Identify which cell holds the provided text, then report its [x, y] central coordinate. 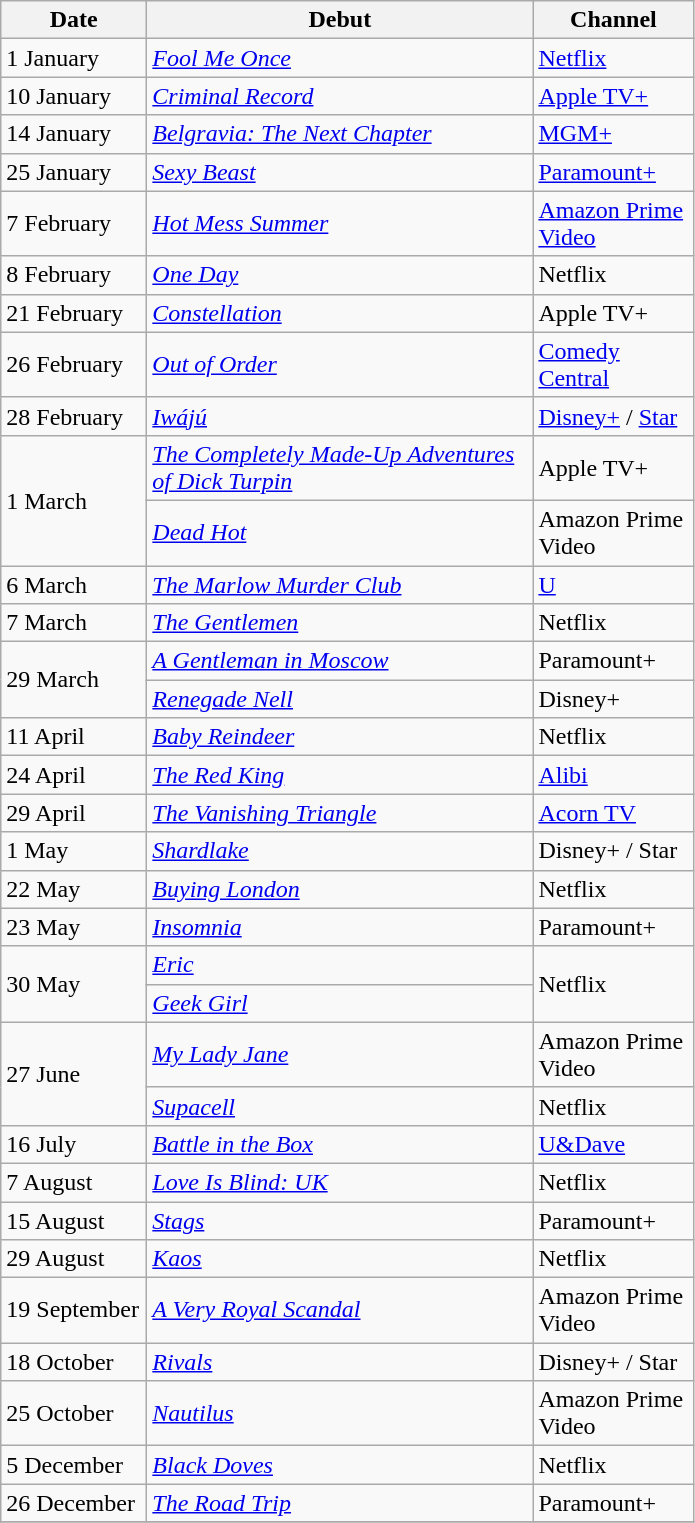
15 August [74, 1221]
6 March [74, 585]
22 May [74, 889]
The Completely Made-Up Adventures of Dick Turpin [340, 468]
MGM+ [614, 134]
Belgravia: The Next Chapter [340, 134]
7 March [74, 623]
U [614, 585]
Dead Hot [340, 532]
26 February [74, 364]
Comedy Central [614, 364]
Out of Order [340, 364]
A Gentleman in Moscow [340, 661]
Love Is Blind: UK [340, 1182]
Nautilus [340, 1414]
25 January [74, 172]
Geek Girl [340, 1003]
14 January [74, 134]
Battle in the Box [340, 1144]
19 September [74, 1310]
Hot Mess Summer [340, 224]
The Road Trip [340, 1503]
Stags [340, 1221]
27 June [74, 1074]
1 May [74, 851]
Black Doves [340, 1465]
29 April [74, 813]
29 August [74, 1259]
16 July [74, 1144]
Debut [340, 20]
Insomnia [340, 927]
25 October [74, 1414]
Renegade Nell [340, 699]
Constellation [340, 313]
The Gentlemen [340, 623]
11 April [74, 737]
30 May [74, 984]
10 January [74, 96]
24 April [74, 775]
29 March [74, 680]
1 March [74, 500]
The Vanishing Triangle [340, 813]
26 December [74, 1503]
A Very Royal Scandal [340, 1310]
Acorn TV [614, 813]
18 October [74, 1362]
23 May [74, 927]
The Marlow Murder Club [340, 585]
21 February [74, 313]
Rivals [340, 1362]
Shardlake [340, 851]
Date [74, 20]
One Day [340, 275]
Supacell [340, 1106]
1 January [74, 58]
Criminal Record [340, 96]
Fool Me Once [340, 58]
7 August [74, 1182]
Sexy Beast [340, 172]
5 December [74, 1465]
My Lady Jane [340, 1054]
8 February [74, 275]
U&Dave [614, 1144]
Alibi [614, 775]
Buying London [340, 889]
Iwájú [340, 416]
Eric [340, 965]
Disney+ [614, 699]
Baby Reindeer [340, 737]
7 February [74, 224]
28 February [74, 416]
The Red King [340, 775]
Kaos [340, 1259]
Channel [614, 20]
